Output the [X, Y] coordinate of the center of the cell containing the given text.  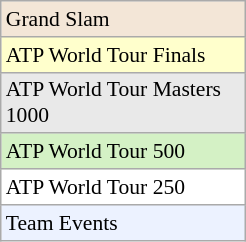
ATP World Tour 500 [124, 152]
ATP World Tour Masters 1000 [124, 102]
Grand Slam [124, 19]
Team Events [124, 223]
ATP World Tour 250 [124, 187]
ATP World Tour Finals [124, 55]
